From the cell containing the given text, extract its center point as [x, y] coordinate. 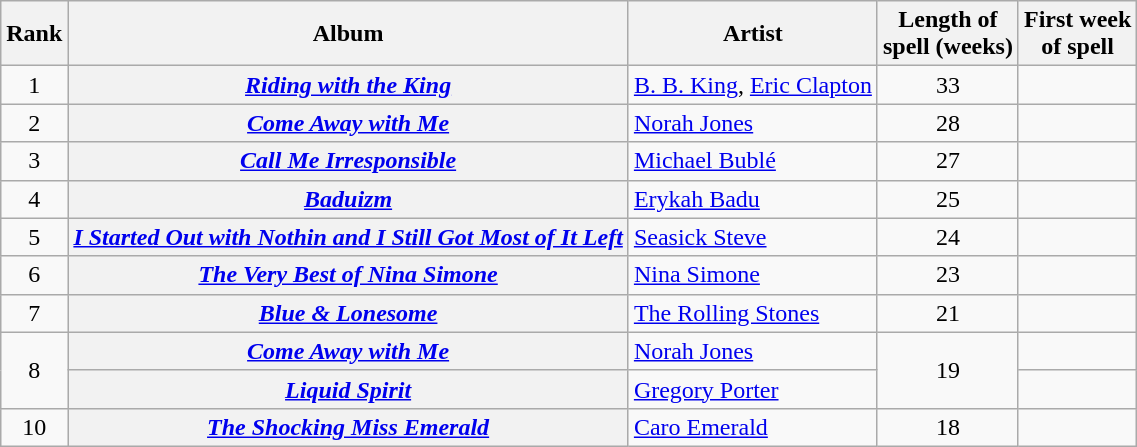
33 [948, 85]
The Rolling Stones [752, 313]
Call Me Irresponsible [348, 161]
Gregory Porter [752, 389]
5 [34, 237]
Album [348, 34]
Baduizm [348, 199]
2 [34, 123]
Michael Bublé [752, 161]
25 [948, 199]
The Shocking Miss Emerald [348, 427]
19 [948, 370]
Caro Emerald [752, 427]
Length ofspell (weeks) [948, 34]
Liquid Spirit [348, 389]
23 [948, 275]
28 [948, 123]
6 [34, 275]
27 [948, 161]
4 [34, 199]
Artist [752, 34]
Rank [34, 34]
24 [948, 237]
10 [34, 427]
B. B. King, Eric Clapton [752, 85]
First weekof spell [1077, 34]
Blue & Lonesome [348, 313]
Seasick Steve [752, 237]
18 [948, 427]
7 [34, 313]
Nina Simone [752, 275]
21 [948, 313]
8 [34, 370]
Erykah Badu [752, 199]
The Very Best of Nina Simone [348, 275]
I Started Out with Nothin and I Still Got Most of It Left [348, 237]
1 [34, 85]
3 [34, 161]
Riding with the King [348, 85]
